Return [x, y] of the center of cell containing provided text 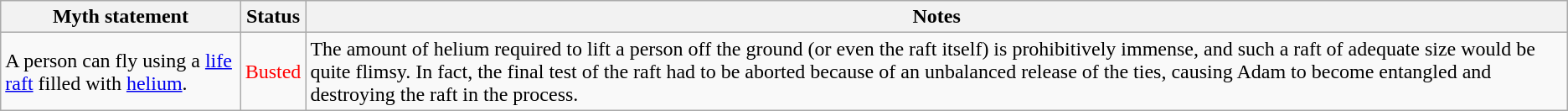
Myth statement [121, 17]
Notes [936, 17]
A person can fly using a life raft filled with helium. [121, 71]
Busted [273, 71]
Status [273, 17]
